Search for the cell housing the specified text and yield its (x, y) center coordinate. 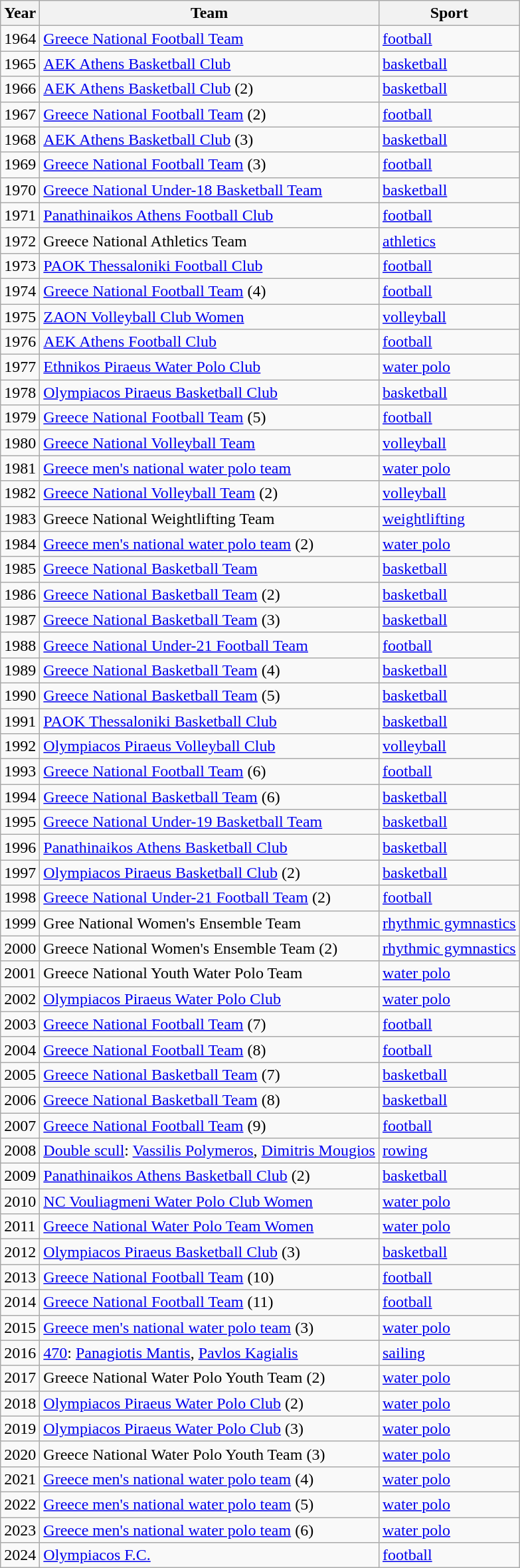
Greece men's national water polo team (2) (210, 544)
Greece National Water Polo Youth Team (2) (210, 1378)
1973 (20, 266)
1971 (20, 215)
Panathinaikos Athens Basketball Club (210, 847)
2021 (20, 1479)
1978 (20, 392)
1984 (20, 544)
1981 (20, 468)
Greece National Under-19 Basketball Team (210, 822)
2020 (20, 1454)
Greece National Football Team (3) (210, 165)
weightlifting (449, 519)
Olympiacos Piraeus Volleyball Club (210, 746)
1993 (20, 772)
Panathinaikos Athens Football Club (210, 215)
Panathinaikos Athens Basketball Club (2) (210, 1176)
Greece National Basketball Team (3) (210, 620)
PAOK Thessaloniki Basketball Club (210, 721)
1983 (20, 519)
2019 (20, 1429)
Greece National Under-21 Football Team (210, 645)
Year (20, 13)
1996 (20, 847)
1999 (20, 923)
2024 (20, 1555)
2005 (20, 1075)
Sport (449, 13)
Greece National Basketball Team (2) (210, 594)
2023 (20, 1529)
1974 (20, 291)
Greece National Football Team (9) (210, 1126)
1966 (20, 89)
AEK Athens Basketball Club (3) (210, 139)
2016 (20, 1353)
1972 (20, 240)
1995 (20, 822)
Greece men's national water polo team (6) (210, 1529)
2022 (20, 1504)
Greece men's national water polo team (3) (210, 1328)
Greece National Football Team (11) (210, 1302)
2009 (20, 1176)
1967 (20, 114)
1965 (20, 64)
2000 (20, 948)
2012 (20, 1252)
Greece National Youth Water Polo Team (210, 974)
Greece men's national water polo team (5) (210, 1504)
Olympiacos Piraeus Water Polo Club (210, 999)
2004 (20, 1049)
1989 (20, 670)
NC Vouliagmeni Water Polo Club Women (210, 1201)
2008 (20, 1151)
Greece National Under-18 Basketball Team (210, 190)
2018 (20, 1403)
1977 (20, 367)
1987 (20, 620)
1975 (20, 317)
470: Panagiotis Mantis, Pavlos Kagialis (210, 1353)
1998 (20, 898)
Greece National Basketball Team (5) (210, 695)
Double scull: Vassilis Polymeros, Dimitris Mougios (210, 1151)
2010 (20, 1201)
Greece National Football Team (6) (210, 772)
Greece National Women's Ensemble Team (2) (210, 948)
1986 (20, 594)
Greece National Basketball Team (4) (210, 670)
1990 (20, 695)
2001 (20, 974)
2007 (20, 1126)
sailing (449, 1353)
2003 (20, 1024)
1991 (20, 721)
Greece National Volleyball Team (2) (210, 493)
Greece National Football Team (2) (210, 114)
Gree National Women's Ensemble Team (210, 923)
1964 (20, 39)
2015 (20, 1328)
Olympiacos F.C. (210, 1555)
Greece National Water Polo Youth Team (3) (210, 1454)
Greece National Athletics Team (210, 240)
Greece National Water Polo Team Women (210, 1227)
Greece National Under-21 Football Team (2) (210, 898)
Greece National Volleyball Team (210, 443)
Olympiacos Piraeus Water Polo Club (2) (210, 1403)
1992 (20, 746)
Greece National Basketball Team (210, 569)
PAOK Thessaloniki Football Club (210, 266)
1982 (20, 493)
2013 (20, 1277)
1994 (20, 797)
Team (210, 13)
Greece National Football Team (4) (210, 291)
2006 (20, 1100)
Greece National Weightlifting Team (210, 519)
Greece National Football Team (8) (210, 1049)
rowing (449, 1151)
2011 (20, 1227)
Greece National Football Team (5) (210, 418)
2002 (20, 999)
1980 (20, 443)
AEK Athens Basketball Club (2) (210, 89)
athletics (449, 240)
Olympiacos Piraeus Basketball Club (210, 392)
Ethnikos Piraeus Water Polo Club (210, 367)
Greece National Basketball Team (6) (210, 797)
Olympiacos Piraeus Basketball Club (3) (210, 1252)
1979 (20, 418)
AEK Athens Basketball Club (210, 64)
Greece men's national water polo team (210, 468)
1985 (20, 569)
2014 (20, 1302)
Greece National Football Team (10) (210, 1277)
2017 (20, 1378)
1968 (20, 139)
Greece National Basketball Team (8) (210, 1100)
AEK Athens Football Club (210, 342)
Greece National Football Team (7) (210, 1024)
Olympiacos Piraeus Basketball Club (2) (210, 873)
1970 (20, 190)
1997 (20, 873)
1969 (20, 165)
Greece men's national water polo team (4) (210, 1479)
Olympiacos Piraeus Water Polo Club (3) (210, 1429)
1988 (20, 645)
Greece National Basketball Team (7) (210, 1075)
1976 (20, 342)
ΖΑΟΝ Volleyball Club Women (210, 317)
Greece National Football Team (210, 39)
